Output the [x, y] coordinate of the center of the cell containing the given text.  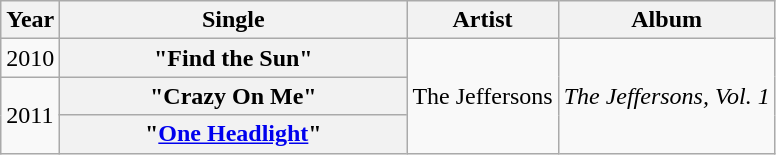
Year [30, 20]
Single [234, 20]
The Jeffersons [482, 96]
Artist [482, 20]
"Crazy On Me" [234, 96]
"Find the Sun" [234, 58]
2011 [30, 115]
Album [666, 20]
2010 [30, 58]
The Jeffersons, Vol. 1 [666, 96]
"One Headlight" [234, 134]
